Output the (x, y) coordinate of the center of the cell containing the given text.  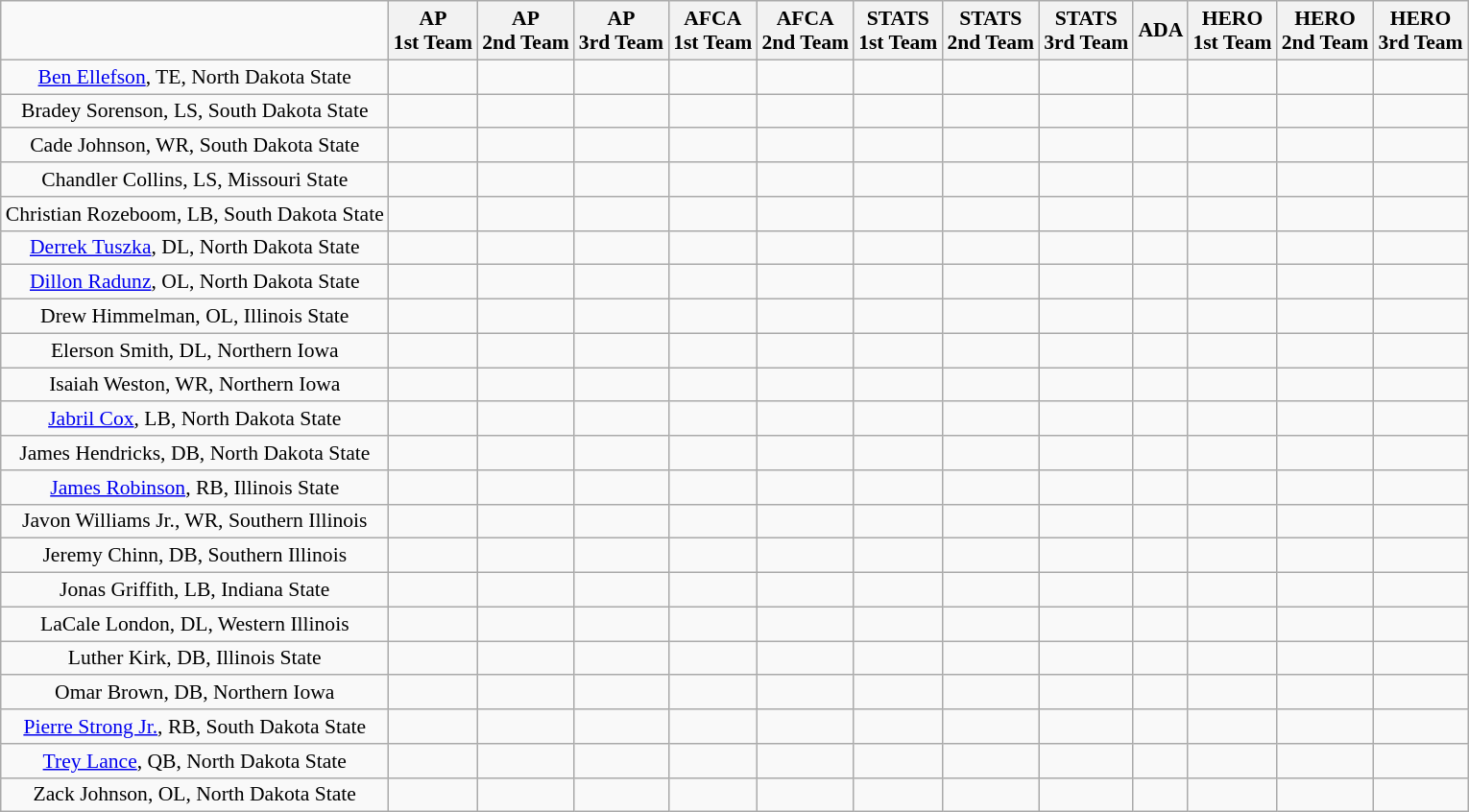
STATS3rd Team (1086, 31)
AP3rd Team (621, 31)
James Hendricks, DB, North Dakota State (195, 453)
Derrek Tuszka, DL, North Dakota State (195, 248)
Javon Williams Jr., WR, Southern Illinois (195, 521)
HERO 1st Team (1232, 31)
Cade Johnson, WR, South Dakota State (195, 146)
AFCA1st Team (712, 31)
AP2nd Team (526, 31)
AFCA2nd Team (805, 31)
Jeremy Chinn, DB, Southern Illinois (195, 556)
Isaiah Weston, WR, Northern Iowa (195, 385)
Omar Brown, DB, Northern Iowa (195, 693)
Dillon Radunz, OL, North Dakota State (195, 282)
Bradey Sorenson, LS, South Dakota State (195, 111)
HERO3rd Team (1420, 31)
Zack Johnson, OL, North Dakota State (195, 795)
Christian Rozeboom, LB, South Dakota State (195, 214)
Luther Kirk, DB, Illinois State (195, 658)
Trey Lance, QB, North Dakota State (195, 761)
AP1st Team (433, 31)
Jonas Griffith, LB, Indiana State (195, 590)
Chandler Collins, LS, Missouri State (195, 179)
HERO2nd Team (1325, 31)
James Robinson, RB, Illinois State (195, 488)
STATS 1st Team (898, 31)
Jabril Cox, LB, North Dakota State (195, 419)
Ben Ellefson, TE, North Dakota State (195, 77)
ADA (1160, 31)
Drew Himmelman, OL, Illinois State (195, 317)
STATS2nd Team (991, 31)
LaCale London, DL, Western Illinois (195, 624)
Pierre Strong Jr., RB, South Dakota State (195, 727)
Elerson Smith, DL, Northern Iowa (195, 350)
